Provide the (x, y) coordinate of the cell's center where the given text is located.  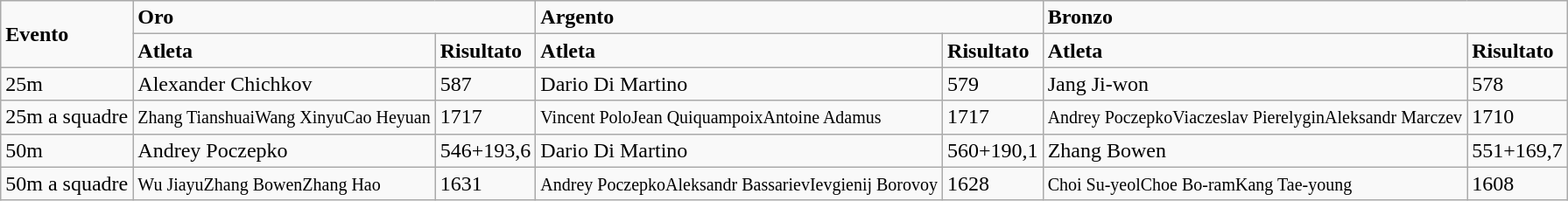
Wu JiayuZhang BowenZhang Hao (284, 184)
1710 (1518, 117)
579 (993, 84)
587 (485, 84)
Alexander Chichkov (284, 84)
551+169,7 (1518, 150)
1608 (1518, 184)
50m (67, 150)
Jang Ji-won (1255, 84)
1631 (485, 184)
Oro (334, 17)
Andrey Poczepko (284, 150)
Argento (790, 17)
578 (1518, 84)
25m a squadre (67, 117)
Zhang TianshuaiWang XinyuCao Heyuan (284, 117)
Bronzo (1304, 17)
Zhang Bowen (1255, 150)
Andrey PoczepkoAleksandr BassarievIevgienij Borovoy (739, 184)
Andrey PoczepkoViaczeslav PierelyginAleksandr Marczev (1255, 117)
50m a squadre (67, 184)
Choi Su-yeolChoe Bo-ramKang Tae-young (1255, 184)
Evento (67, 34)
Vincent PoloJean QuiquampoixAntoine Adamus (739, 117)
1628 (993, 184)
560+190,1 (993, 150)
546+193,6 (485, 150)
25m (67, 84)
